Return the (x, y) coordinate for the center point of the cell that contains the specified text.  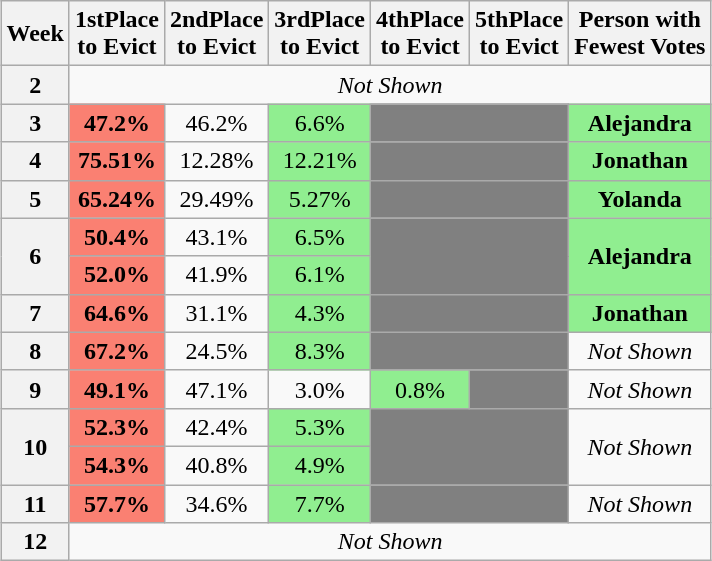
8.3% (320, 351)
64.6% (116, 313)
3.0% (320, 389)
67.2% (116, 351)
4thPlaceto Evict (420, 34)
12.21% (320, 161)
34.6% (216, 503)
5.3% (320, 427)
75.51% (116, 161)
6.5% (320, 237)
3rdPlaceto Evict (320, 34)
12 (35, 542)
5.27% (320, 199)
46.2% (216, 123)
7 (35, 313)
40.8% (216, 465)
41.9% (216, 275)
6.6% (320, 123)
Yolanda (640, 199)
24.5% (216, 351)
Week (35, 34)
31.1% (216, 313)
Person withFewest Votes (640, 34)
52.0% (116, 275)
65.24% (116, 199)
42.4% (216, 427)
49.1% (116, 389)
10 (35, 446)
52.3% (116, 427)
5 (35, 199)
6.1% (320, 275)
4 (35, 161)
57.7% (116, 503)
5thPlaceto Evict (520, 34)
11 (35, 503)
29.49% (216, 199)
50.4% (116, 237)
4.3% (320, 313)
7.7% (320, 503)
4.9% (320, 465)
3 (35, 123)
43.1% (216, 237)
12.28% (216, 161)
0.8% (420, 389)
8 (35, 351)
47.1% (216, 389)
2ndPlaceto Evict (216, 34)
6 (35, 256)
9 (35, 389)
54.3% (116, 465)
2 (35, 85)
47.2% (116, 123)
1stPlaceto Evict (116, 34)
